Locate the cell with the specified text and output its [X, Y] center coordinate. 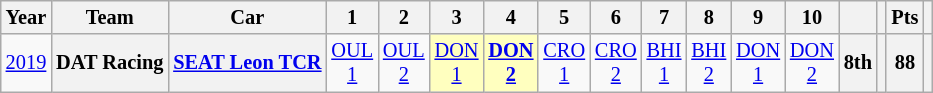
OUL2 [404, 63]
Pts [904, 17]
10 [812, 17]
7 [664, 17]
88 [904, 63]
9 [758, 17]
Year [26, 17]
CRO2 [616, 63]
8 [708, 17]
3 [457, 17]
DAT Racing [110, 63]
6 [616, 17]
5 [564, 17]
OUL1 [352, 63]
2019 [26, 63]
4 [510, 17]
1 [352, 17]
2 [404, 17]
8th [858, 63]
SEAT Leon TCR [247, 63]
BHI2 [708, 63]
Car [247, 17]
BHI1 [664, 63]
Team [110, 17]
CRO1 [564, 63]
